Scan for the cell matching the given text and deliver its (X, Y) coordinate at center. 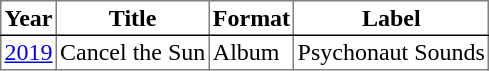
2019 (29, 52)
Year (29, 18)
Album (252, 52)
Label (392, 18)
Format (252, 18)
Psychonaut Sounds (392, 52)
Cancel the Sun (132, 52)
Title (132, 18)
